Locate the cell with the specified text and output its [X, Y] center coordinate. 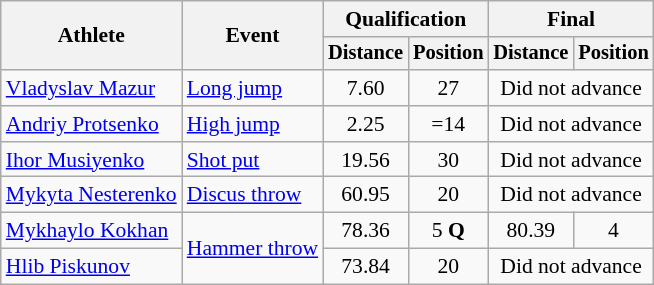
19.56 [366, 160]
Event [252, 36]
27 [448, 88]
4 [613, 231]
Athlete [92, 36]
Hlib Piskunov [92, 267]
73.84 [366, 267]
Mykhaylo Kokhan [92, 231]
Hammer throw [252, 248]
Ihor Musiyenko [92, 160]
Mykyta Nesterenko [92, 195]
78.36 [366, 231]
Final [570, 19]
80.39 [530, 231]
Vladyslav Mazur [92, 88]
60.95 [366, 195]
5 Q [448, 231]
7.60 [366, 88]
2.25 [366, 124]
High jump [252, 124]
=14 [448, 124]
30 [448, 160]
Shot put [252, 160]
Andriy Protsenko [92, 124]
Discus throw [252, 195]
Qualification [406, 19]
Long jump [252, 88]
